Capture the cell that displays the provided text and extract its (X, Y) central coordinate. 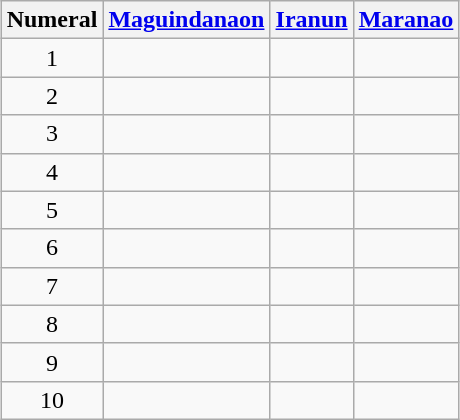
4 (52, 172)
7 (52, 286)
9 (52, 362)
Maguindanaon (186, 20)
10 (52, 400)
3 (52, 134)
2 (52, 96)
Maranao (406, 20)
Numeral (52, 20)
6 (52, 248)
1 (52, 58)
Iranun (312, 20)
8 (52, 324)
5 (52, 210)
